Search for the cell housing the specified text and yield its (X, Y) center coordinate. 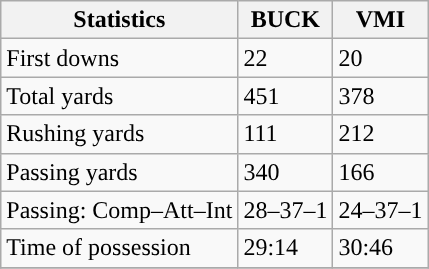
20 (380, 58)
24–37–1 (380, 210)
29:14 (286, 248)
Time of possession (120, 248)
Total yards (120, 96)
First downs (120, 58)
378 (380, 96)
Statistics (120, 20)
111 (286, 134)
Passing: Comp–Att–Int (120, 210)
VMI (380, 20)
Rushing yards (120, 134)
30:46 (380, 248)
166 (380, 172)
BUCK (286, 20)
451 (286, 96)
340 (286, 172)
22 (286, 58)
212 (380, 134)
28–37–1 (286, 210)
Passing yards (120, 172)
